For the text-containing cell, return its midpoint in [X, Y] coordinate format. 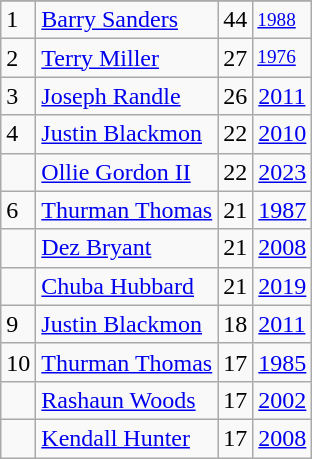
Rashaun Woods [127, 400]
4 [18, 134]
2 [18, 58]
3 [18, 96]
Terry Miller [127, 58]
Ollie Gordon II [127, 172]
Dez Bryant [127, 248]
1987 [282, 210]
9 [18, 324]
18 [236, 324]
2002 [282, 400]
1988 [282, 20]
Joseph Randle [127, 96]
2019 [282, 286]
Kendall Hunter [127, 438]
6 [18, 210]
1 [18, 20]
2023 [282, 172]
26 [236, 96]
10 [18, 362]
44 [236, 20]
Chuba Hubbard [127, 286]
27 [236, 58]
1985 [282, 362]
1976 [282, 58]
2010 [282, 134]
Barry Sanders [127, 20]
